Provide the (x, y) coordinate of the cell's center where the given text is located.  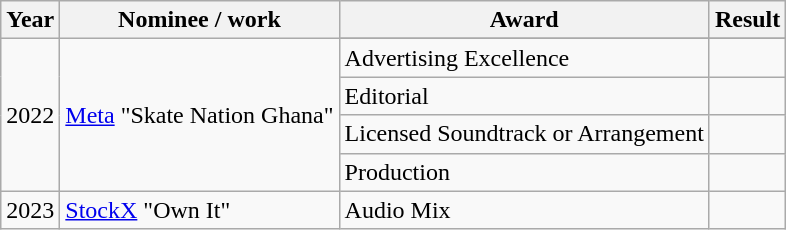
Advertising Excellence (524, 58)
Production (524, 172)
Year (30, 20)
Nominee / work (200, 20)
Result (747, 20)
2022 (30, 115)
2023 (30, 210)
Editorial (524, 96)
Audio Mix (524, 210)
StockX "Own It" (200, 210)
Licensed Soundtrack or Arrangement (524, 134)
Award (524, 20)
Meta "Skate Nation Ghana" (200, 115)
